Detect which cell encompasses the target text, then output its (X, Y) center coordinate. 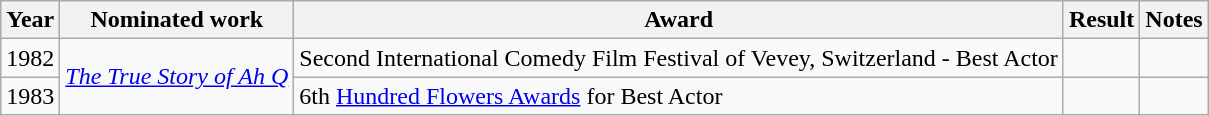
Nominated work (177, 20)
Second International Comedy Film Festival of Vevey, Switzerland - Best Actor (679, 58)
Notes (1174, 20)
6th Hundred Flowers Awards for Best Actor (679, 96)
Year (30, 20)
1983 (30, 96)
The True Story of Ah Q (177, 77)
Award (679, 20)
Result (1101, 20)
1982 (30, 58)
